Detect which cell encompasses the target text, then output its [X, Y] center coordinate. 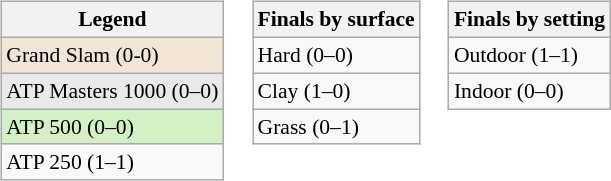
Legend [112, 20]
Indoor (0–0) [530, 91]
Grand Slam (0-0) [112, 55]
Hard (0–0) [336, 55]
Finals by surface [336, 20]
Clay (1–0) [336, 91]
ATP Masters 1000 (0–0) [112, 91]
Grass (0–1) [336, 127]
Finals by setting [530, 20]
ATP 500 (0–0) [112, 127]
ATP 250 (1–1) [112, 162]
Outdoor (1–1) [530, 55]
